Capture the cell that displays the provided text and extract its [X, Y] central coordinate. 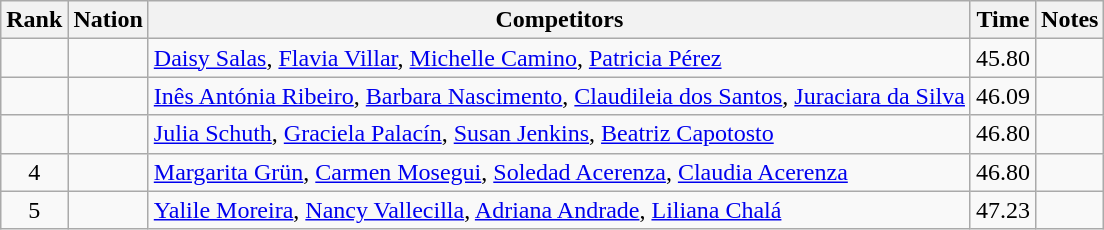
Yalile Moreira, Nancy Vallecilla, Adriana Andrade, Liliana Chalá [559, 210]
4 [34, 172]
Daisy Salas, Flavia Villar, Michelle Camino, Patricia Pérez [559, 58]
Time [1002, 20]
Julia Schuth, Graciela Palacín, Susan Jenkins, Beatriz Capotosto [559, 134]
Rank [34, 20]
47.23 [1002, 210]
5 [34, 210]
Margarita Grün, Carmen Mosegui, Soledad Acerenza, Claudia Acerenza [559, 172]
46.09 [1002, 96]
45.80 [1002, 58]
Notes [1070, 20]
Nation [108, 20]
Inês Antónia Ribeiro, Barbara Nascimento, Claudileia dos Santos, Juraciara da Silva [559, 96]
Competitors [559, 20]
